For the text-containing cell, return its midpoint in (X, Y) coordinate format. 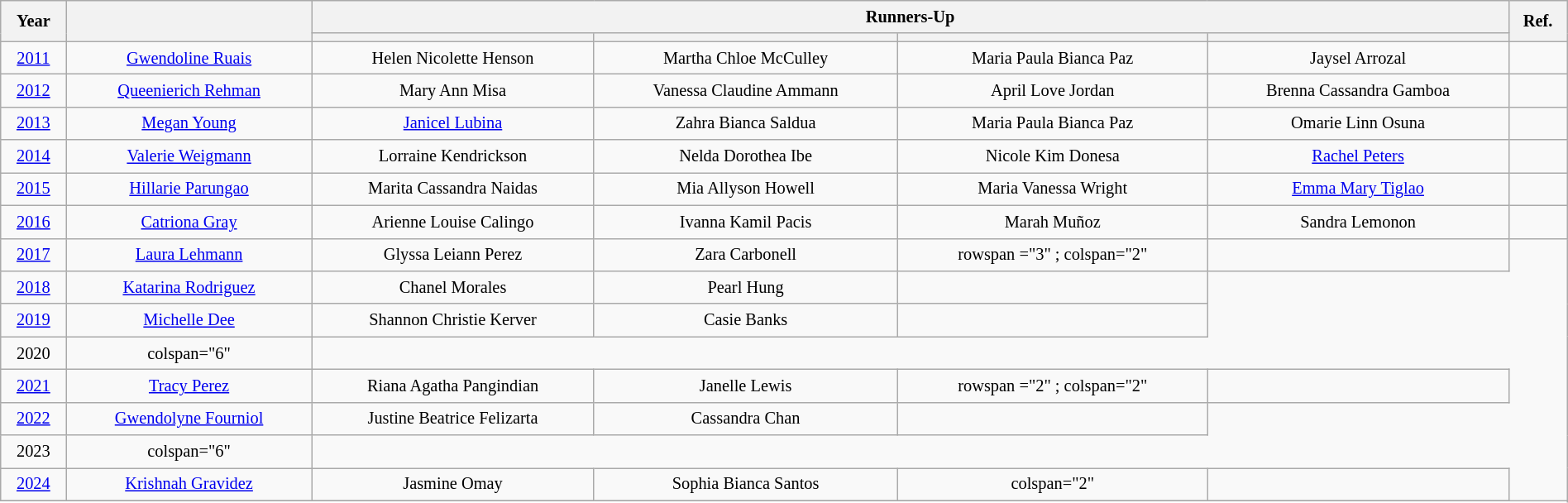
Vanessa Claudine Ammann (746, 90)
Zahra Bianca Saldua (746, 123)
2021 (33, 386)
Cassandra Chan (746, 419)
Rachel Peters (1358, 156)
April Love Jordan (1052, 90)
Queenierich Rehman (189, 90)
2015 (33, 189)
Brenna Cassandra Gamboa (1358, 90)
Omarie Linn Osuna (1358, 123)
2018 (33, 287)
Janelle Lewis (746, 386)
Glyssa Leiann Perez (453, 255)
Mary Ann Misa (453, 90)
colspan="2" (1052, 484)
Justine Beatrice Felizarta (453, 419)
Catriona Gray (189, 222)
Michelle Dee (189, 320)
2020 (33, 353)
Valerie Weigmann (189, 156)
Jasmine Omay (453, 484)
Helen Nicolette Henson (453, 58)
2022 (33, 419)
Emma Mary Tiglao (1358, 189)
Katarina Rodriguez (189, 287)
2024 (33, 484)
Zara Carbonell (746, 255)
Marita Cassandra Naidas (453, 189)
Laura Lehmann (189, 255)
Hillarie Parungao (189, 189)
2016 (33, 222)
Arienne Louise Calingo (453, 222)
Ivanna Kamil Pacis (746, 222)
Krishnah Gravidez (189, 484)
Casie Banks (746, 320)
Runners-Up (910, 17)
Gwendolyne Fourniol (189, 419)
Riana Agatha Pangindian (453, 386)
Mia Allyson Howell (746, 189)
2019 (33, 320)
2012 (33, 90)
Tracy Perez (189, 386)
Martha Chloe McCulley (746, 58)
Gwendoline Ruais (189, 58)
Jaysel Arrozal (1358, 58)
Year (33, 20)
Pearl Hung (746, 287)
2014 (33, 156)
Marah Muñoz (1052, 222)
Lorraine Kendrickson (453, 156)
2023 (33, 452)
Janicel Lubina (453, 123)
Nicole Kim Donesa (1052, 156)
2013 (33, 123)
Shannon Christie Kerver (453, 320)
Chanel Morales (453, 287)
Sophia Bianca Santos (746, 484)
Sandra Lemonon (1358, 222)
Ref. (1538, 20)
rowspan ="2" ; colspan="2" (1052, 386)
rowspan ="3" ; colspan="2" (1052, 255)
2011 (33, 58)
2017 (33, 255)
Maria Vanessa Wright (1052, 189)
Megan Young (189, 123)
Nelda Dorothea Ibe (746, 156)
